Scan for the cell matching the given text and deliver its [x, y] coordinate at center. 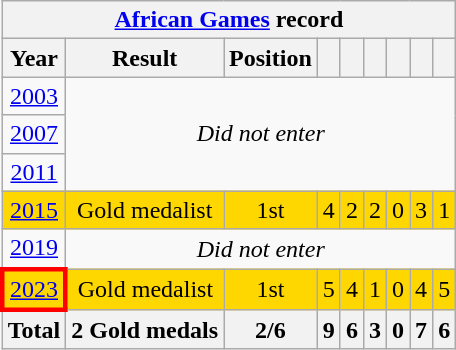
Result [145, 58]
2/6 [271, 330]
2003 [34, 96]
Total [34, 330]
2019 [34, 249]
Year [34, 58]
7 [422, 330]
2015 [34, 210]
2023 [34, 290]
2 Gold medals [145, 330]
9 [328, 330]
African Games record [228, 20]
2011 [34, 172]
2007 [34, 134]
Position [271, 58]
